Return the (X, Y) coordinate for the center point of the cell that contains the specified text.  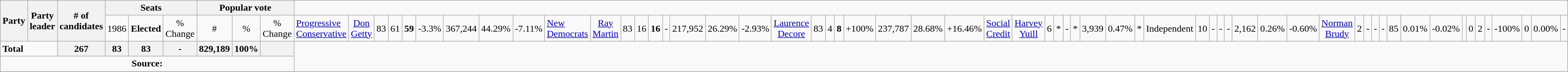
Elected (146, 28)
New Democrats (568, 28)
3,939 (1093, 28)
85 (1394, 28)
-100% (1507, 28)
0.26% (1273, 28)
1986 (117, 28)
Popular vote (245, 8)
Independent (1170, 28)
-2.93% (755, 28)
44.29% (496, 28)
0.47% (1120, 28)
+100% (859, 28)
-0.02% (1446, 28)
Norman Brudy (1337, 28)
Seats (151, 8)
829,189 (215, 49)
Social Credit (998, 28)
217,952 (688, 28)
% (246, 28)
367,244 (461, 28)
8 (839, 28)
Source: (147, 64)
0.00% (1546, 28)
28.68% (928, 28)
6 (1049, 28)
# ofcandidates (81, 21)
26.29% (723, 28)
Laurence Decore (791, 28)
Harvey Yuill (1029, 28)
Party (14, 21)
237,787 (894, 28)
Don Getty (361, 28)
-0.60% (1303, 28)
267 (81, 49)
10 (1203, 28)
59 (409, 28)
100% (246, 49)
Party leader (42, 21)
Total (29, 49)
# (215, 28)
2,162 (1245, 28)
0.01% (1415, 28)
Ray Martin (605, 28)
Progressive Conservative (322, 28)
4 (830, 28)
-3.3% (430, 28)
61 (395, 28)
+16.46% (964, 28)
-7.11% (529, 28)
